Locate the cell with the specified text and output its [x, y] center coordinate. 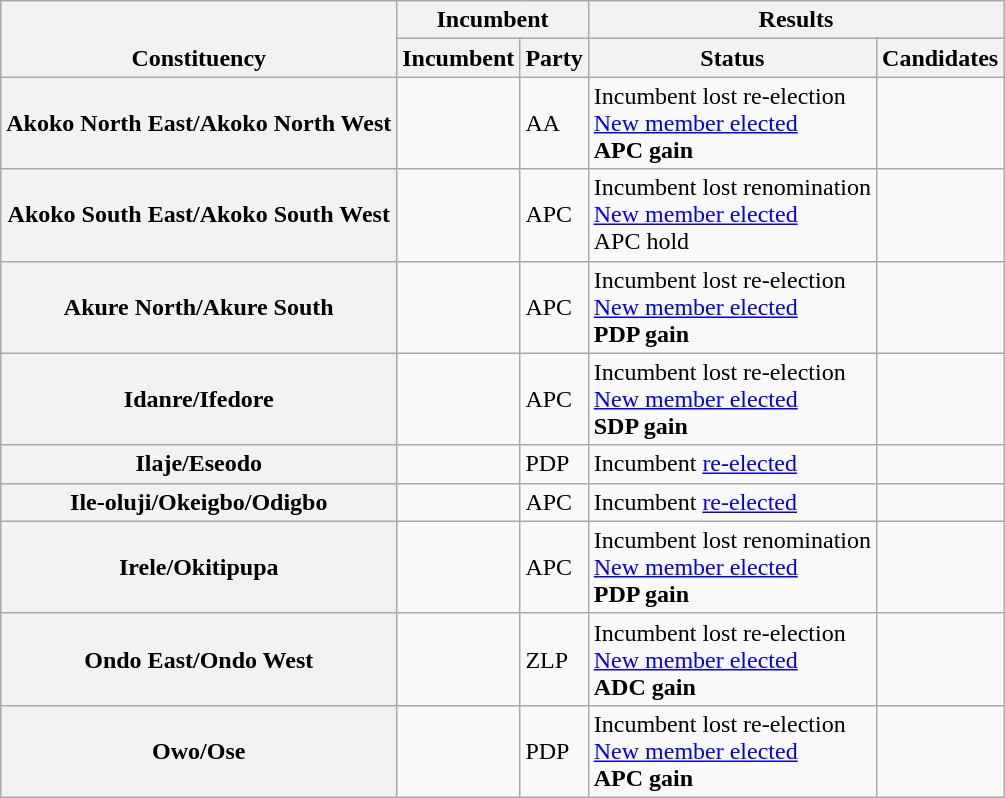
Incumbent lost re-electionNew member electedADC gain [732, 659]
Irele/Okitipupa [199, 567]
ZLP [554, 659]
AA [554, 123]
Party [554, 58]
Constituency [199, 39]
Results [796, 20]
Akure North/Akure South [199, 307]
Ondo East/Ondo West [199, 659]
Owo/Ose [199, 751]
Akoko North East/Akoko North West [199, 123]
Incumbent lost re-electionNew member electedSDP gain [732, 399]
Incumbent lost renominationNew member electedAPC hold [732, 215]
Candidates [940, 58]
Akoko South East/Akoko South West [199, 215]
Idanre/Ifedore [199, 399]
Incumbent lost renominationNew member electedPDP gain [732, 567]
Ile-oluji/Okeigbo/Odigbo [199, 502]
Ilaje/Eseodo [199, 464]
Incumbent lost re-electionNew member electedPDP gain [732, 307]
Status [732, 58]
